Output the [X, Y] coordinate of the center of the cell containing the given text.  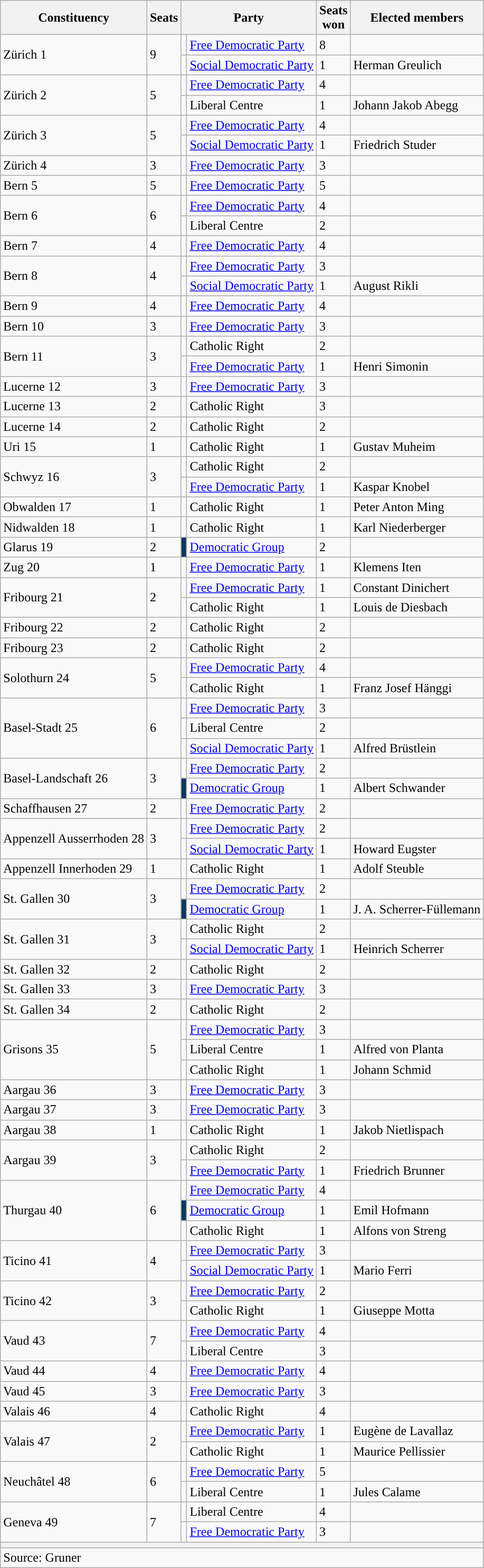
Fribourg 22 [74, 628]
Zug 20 [74, 567]
Neuchâtel 48 [74, 1481]
Gustav Muheim [417, 447]
Appenzell Innerhoden 29 [74, 868]
Johann Jakob Abegg [417, 105]
Aargau 37 [74, 1110]
Nidwalden 18 [74, 527]
Heinrich Scherrer [417, 949]
Alfons von Streng [417, 1231]
Schwyz 16 [74, 477]
Klemens Iten [417, 567]
Bern 10 [74, 326]
Constant Dinichert [417, 588]
Vaud 43 [74, 1341]
Bern 9 [74, 306]
Albert Schwander [417, 788]
Eugène de Lavallaz [417, 1431]
Bern 5 [74, 185]
Aargau 36 [74, 1090]
Seats [164, 18]
Alfred von Planta [417, 1050]
Fribourg 23 [74, 648]
St. Gallen 34 [74, 1009]
Maurice Pellissier [417, 1451]
Bern 8 [74, 276]
Herman Greulich [417, 65]
Vaud 45 [74, 1391]
Zürich 2 [74, 95]
Bern 7 [74, 245]
Jules Calame [417, 1491]
Zürich 1 [74, 55]
Elected members [417, 18]
Friedrich Brunner [417, 1170]
Mario Ferri [417, 1271]
9 [164, 55]
Solothurn 24 [74, 678]
8 [334, 45]
Henri Simonin [417, 366]
Kaspar Knobel [417, 487]
Zürich 4 [74, 165]
Party [249, 18]
Zürich 3 [74, 135]
Jakob Nietlispach [417, 1130]
Fribourg 21 [74, 598]
Adolf Steuble [417, 868]
Lucerne 12 [74, 386]
Lucerne 13 [74, 407]
Thurgau 40 [74, 1210]
Peter Anton Ming [417, 507]
Bern 11 [74, 356]
St. Gallen 32 [74, 969]
Aargau 38 [74, 1130]
Alfred Brüstlein [417, 748]
August Rikli [417, 286]
Obwalden 17 [74, 507]
St. Gallen 30 [74, 899]
Emil Hofmann [417, 1210]
Johann Schmid [417, 1070]
Friedrich Studer [417, 145]
Louis de Diesbach [417, 608]
St. Gallen 33 [74, 989]
Basel-Landschaft 26 [74, 778]
Howard Eugster [417, 848]
Valais 47 [74, 1441]
Schaffhausen 27 [74, 808]
Ticino 42 [74, 1301]
Uri 15 [74, 447]
Franz Josef Hänggi [417, 688]
Grisons 35 [74, 1050]
Karl Niederberger [417, 527]
St. Gallen 31 [74, 939]
Vaud 44 [74, 1371]
J. A. Scherrer-Füllemann [417, 909]
Valais 46 [74, 1411]
Ticino 41 [74, 1261]
Geneva 49 [74, 1522]
Appenzell Ausserrhoden 28 [74, 838]
Source: Gruner [242, 1558]
Glarus 19 [74, 547]
Giuseppe Motta [417, 1311]
Lucerne 14 [74, 427]
Seatswon [334, 18]
Basel-Stadt 25 [74, 728]
Bern 6 [74, 215]
Aargau 39 [74, 1160]
Constituency [74, 18]
